Scan for the cell matching the given text and deliver its (X, Y) coordinate at center. 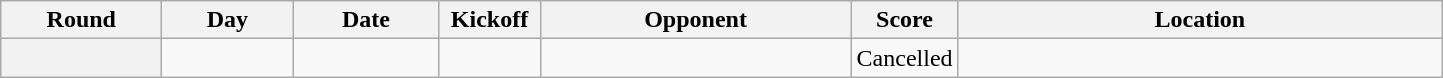
Date (366, 20)
Day (228, 20)
Location (1200, 20)
Kickoff (490, 20)
Round (82, 20)
Opponent (696, 20)
Score (904, 20)
Cancelled (904, 58)
